Pinpoint the cell where the given text exists, returning its (x, y) midpoint coordinate. 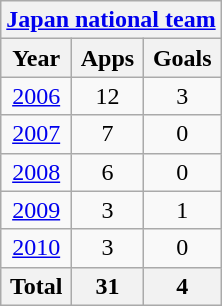
12 (108, 96)
2007 (36, 134)
Goals (182, 58)
Year (36, 58)
Total (36, 286)
2008 (36, 172)
1 (182, 210)
2009 (36, 210)
6 (108, 172)
2006 (36, 96)
Apps (108, 58)
7 (108, 134)
2010 (36, 248)
Japan national team (111, 20)
31 (108, 286)
4 (182, 286)
